Return [X, Y] of the center of cell containing provided text 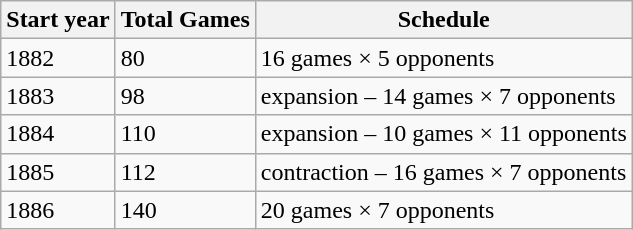
expansion – 14 games × 7 opponents [444, 96]
Total Games [185, 20]
Start year [58, 20]
1884 [58, 134]
1883 [58, 96]
98 [185, 96]
20 games × 7 opponents [444, 210]
80 [185, 58]
112 [185, 172]
Schedule [444, 20]
1882 [58, 58]
110 [185, 134]
1885 [58, 172]
140 [185, 210]
1886 [58, 210]
contraction – 16 games × 7 opponents [444, 172]
16 games × 5 opponents [444, 58]
expansion – 10 games × 11 opponents [444, 134]
